Scan for the cell matching the given text and deliver its [X, Y] coordinate at center. 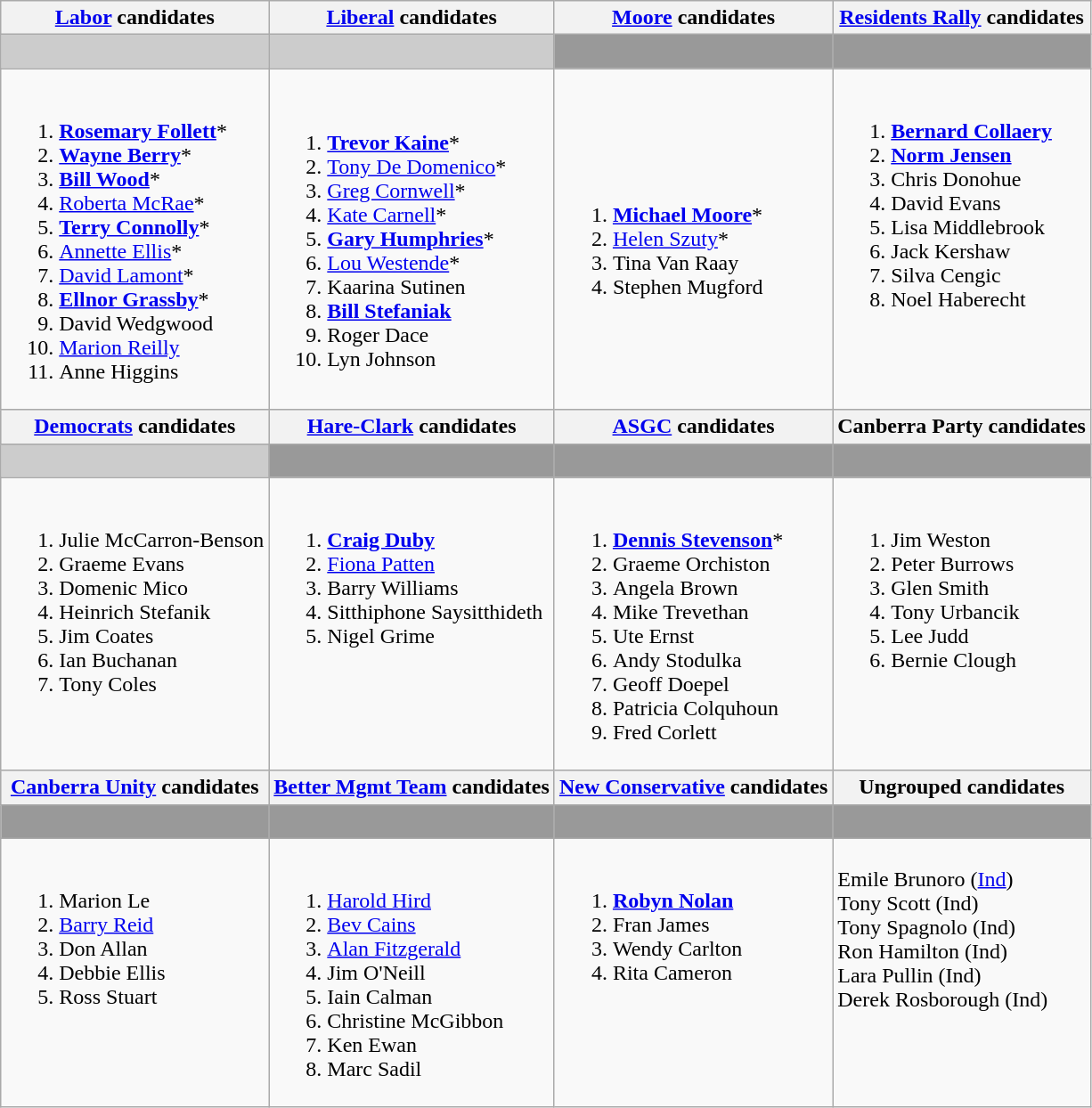
Jim WestonPeter BurrowsGlen SmithTony UrbancikLee JuddBernie Clough [962, 623]
Ungrouped candidates [962, 787]
Better Mgmt Team candidates [412, 787]
Moore candidates [693, 18]
Emile Brunoro (Ind) Tony Scott (Ind) Tony Spagnolo (Ind) Ron Hamilton (Ind) Lara Pullin (Ind) Derek Rosborough (Ind) [962, 973]
ASGC candidates [693, 427]
Trevor Kaine*Tony De Domenico*Greg Cornwell*Kate Carnell*Gary Humphries*Lou Westende*Kaarina SutinenBill StefaniakRoger DaceLyn Johnson [412, 239]
Canberra Party candidates [962, 427]
Liberal candidates [412, 18]
Robyn NolanFran JamesWendy CarltonRita Cameron [693, 973]
New Conservative candidates [693, 787]
Rosemary Follett*Wayne Berry*Bill Wood*Roberta McRae*Terry Connolly*Annette Ellis*David Lamont*Ellnor Grassby*David WedgwoodMarion ReillyAnne Higgins [135, 239]
Bernard CollaeryNorm JensenChris DonohueDavid EvansLisa MiddlebrookJack KershawSilva CengicNoel Haberecht [962, 239]
Labor candidates [135, 18]
Harold HirdBev CainsAlan FitzgeraldJim O'NeillIain CalmanChristine McGibbonKen EwanMarc Sadil [412, 973]
Marion LeBarry ReidDon AllanDebbie EllisRoss Stuart [135, 973]
Canberra Unity candidates [135, 787]
Michael Moore*Helen Szuty*Tina Van RaayStephen Mugford [693, 239]
Hare-Clark candidates [412, 427]
Craig DubyFiona PattenBarry WilliamsSitthiphone SaysitthidethNigel Grime [412, 623]
Residents Rally candidates [962, 18]
Democrats candidates [135, 427]
Dennis Stevenson*Graeme OrchistonAngela BrownMike TrevethanUte ErnstAndy StodulkaGeoff DoepelPatricia ColquhounFred Corlett [693, 623]
Julie McCarron-BensonGraeme EvansDomenic MicoHeinrich StefanikJim CoatesIan BuchananTony Coles [135, 623]
